Return [X, Y] of the center of cell containing provided text 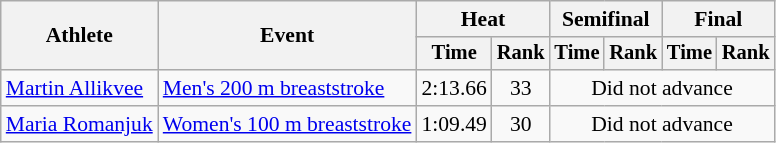
Women's 100 m breaststroke [288, 124]
Men's 200 m breaststroke [288, 88]
Martin Allikvee [80, 88]
30 [521, 124]
Semifinal [606, 19]
Maria Romanjuk [80, 124]
Athlete [80, 36]
Event [288, 36]
Final [718, 19]
2:13.66 [454, 88]
33 [521, 88]
Heat [482, 19]
1:09.49 [454, 124]
